Provide the [x, y] coordinate of the cell's center where the given text is located.  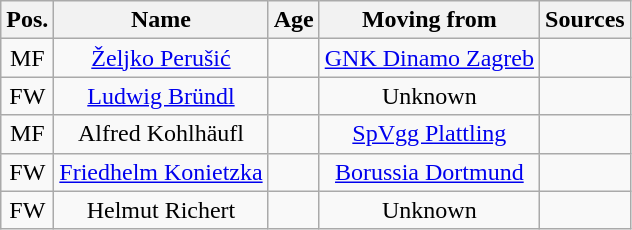
Friedhelm Konietzka [161, 172]
SpVgg Plattling [429, 134]
Helmut Richert [161, 210]
Moving from [429, 20]
Sources [586, 20]
Pos. [28, 20]
Alfred Kohlhäufl [161, 134]
Ludwig Bründl [161, 96]
GNK Dinamo Zagreb [429, 58]
Age [294, 20]
Željko Perušić [161, 58]
Name [161, 20]
Borussia Dortmund [429, 172]
